Scan for the cell matching the given text and deliver its [x, y] coordinate at center. 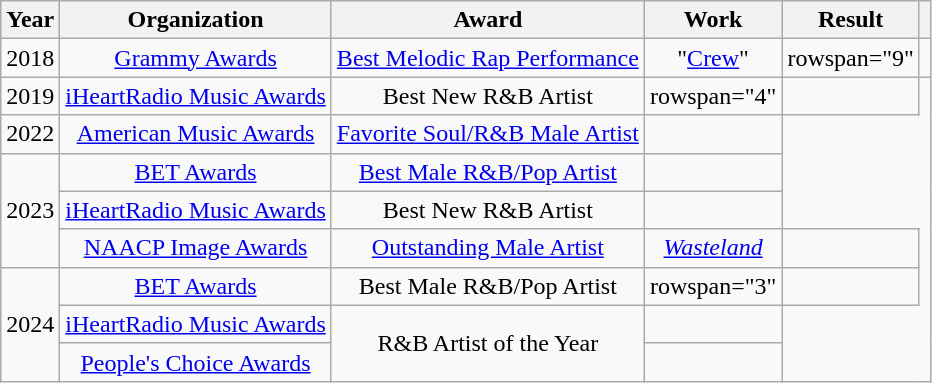
Organization [196, 20]
2019 [30, 96]
Year [30, 20]
Outstanding Male Artist [488, 248]
Wasteland [713, 248]
rowspan="9" [851, 58]
Work [713, 20]
Result [851, 20]
2023 [30, 210]
rowspan="3" [713, 286]
Award [488, 20]
Grammy Awards [196, 58]
R&B Artist of the Year [488, 343]
2018 [30, 58]
"Crew" [713, 58]
People's Choice Awards [196, 362]
Favorite Soul/R&B Male Artist [488, 134]
2024 [30, 324]
NAACP Image Awards [196, 248]
2022 [30, 134]
rowspan="4" [713, 96]
American Music Awards [196, 134]
Best Melodic Rap Performance [488, 58]
